Provide the [x, y] coordinate of the cell's center where the given text is located.  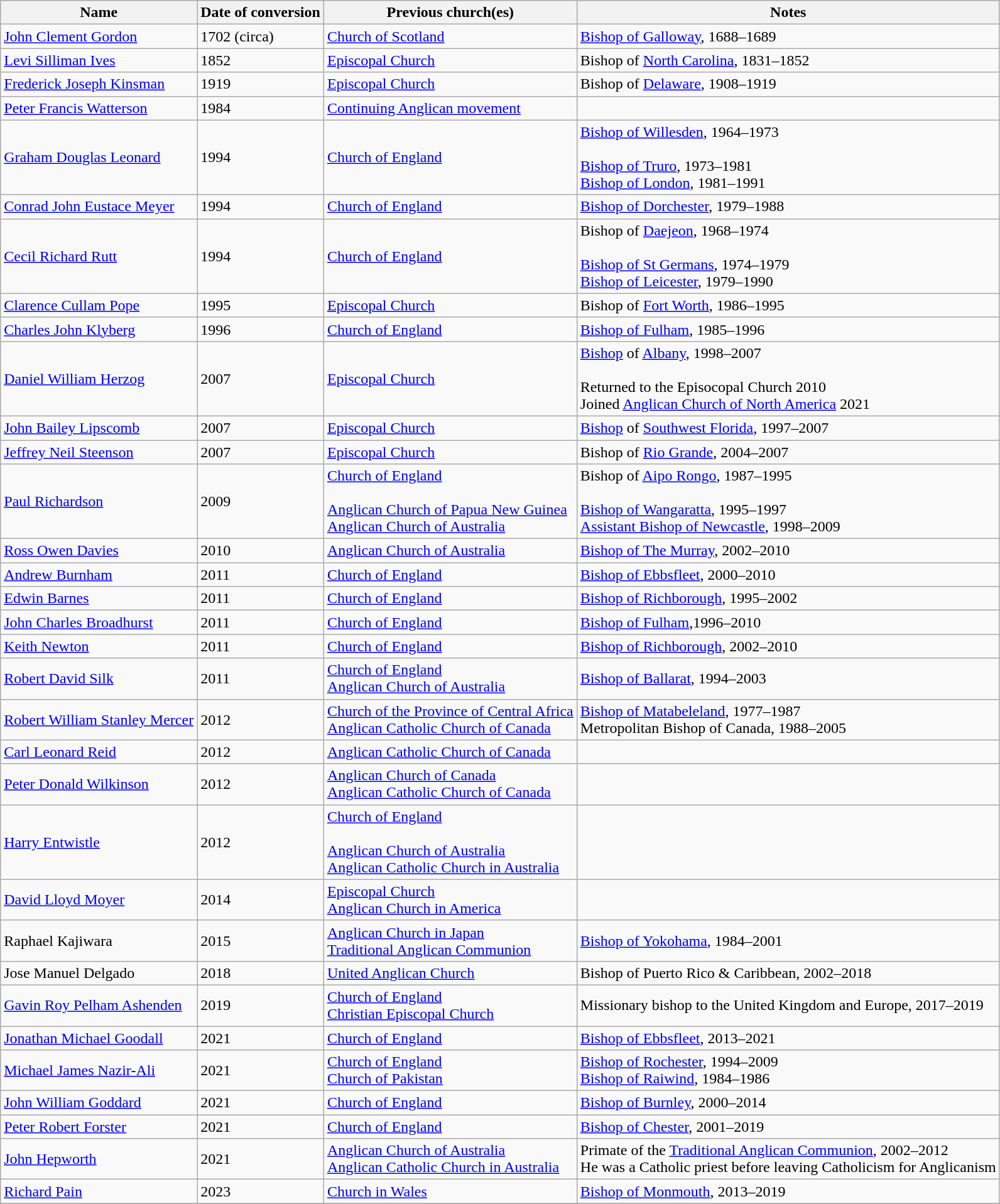
1702 (circa) [261, 36]
Church of EnglandAnglican Church of Australia [450, 678]
Anglican Church in JapanTraditional Anglican Communion [450, 941]
Notes [788, 13]
Bishop of The Murray, 2002–2010 [788, 551]
Bishop of Fort Worth, 1986–1995 [788, 305]
Edwin Barnes [99, 599]
Charles John Klyberg [99, 329]
2018 [261, 973]
Bishop of Aipo Rongo, 1987–1995Bishop of Wangaratta, 1995–1997 Assistant Bishop of Newcastle, 1998–2009 [788, 501]
1852 [261, 60]
Bishop of Ebbsfleet, 2000–2010 [788, 575]
Continuing Anglican movement [450, 108]
Michael James Nazir-Ali [99, 1070]
Peter Francis Watterson [99, 108]
Church of the Province of Central AfricaAnglican Catholic Church of Canada [450, 720]
John Clement Gordon [99, 36]
Church of EnglandChristian Episcopal Church [450, 1005]
Paul Richardson [99, 501]
Bishop of Chester, 2001–2019 [788, 1127]
Church of EnglandAnglican Church of Papua New Guinea Anglican Church of Australia [450, 501]
Bishop of Daejeon, 1968–1974Bishop of St Germans, 1974–1979 Bishop of Leicester, 1979–1990 [788, 256]
Jonathan Michael Goodall [99, 1038]
Anglican Church of AustraliaAnglican Catholic Church in Australia [450, 1159]
Primate of the Traditional Anglican Communion, 2002–2012He was a Catholic priest before leaving Catholicism for Anglicanism [788, 1159]
Bishop of Monmouth, 2013–2019 [788, 1191]
1919 [261, 84]
Bishop of Ballarat, 1994–2003 [788, 678]
Church of England Anglican Church of Australia Anglican Catholic Church in Australia [450, 842]
Frederick Joseph Kinsman [99, 84]
Robert David Silk [99, 678]
David Lloyd Moyer [99, 899]
2023 [261, 1191]
Bishop of Delaware, 1908–1919 [788, 84]
2014 [261, 899]
Date of conversion [261, 13]
Church of Scotland [450, 36]
Jeffrey Neil Steenson [99, 452]
Bishop of Richborough, 1995–2002 [788, 599]
2010 [261, 551]
Previous church(es) [450, 13]
Missionary bishop to the United Kingdom and Europe, 2017–2019 [788, 1005]
Anglican Church of Australia [450, 551]
Bishop of Puerto Rico & Caribbean, 2002–2018 [788, 973]
Andrew Burnham [99, 575]
2019 [261, 1005]
Bishop of Rochester, 1994–2009Bishop of Raiwind, 1984–1986 [788, 1070]
Bishop of Richborough, 2002–2010 [788, 646]
Peter Donald Wilkinson [99, 784]
Bishop of Rio Grande, 2004–2007 [788, 452]
John Bailey Lipscomb [99, 428]
Bishop of Burnley, 2000–2014 [788, 1103]
Bishop of Willesden, 1964–1973Bishop of Truro, 1973–1981 Bishop of London, 1981–1991 [788, 157]
Carl Leonard Reid [99, 752]
1995 [261, 305]
2015 [261, 941]
Cecil Richard Rutt [99, 256]
Keith Newton [99, 646]
Peter Robert Forster [99, 1127]
Gavin Roy Pelham Ashenden [99, 1005]
Richard Pain [99, 1191]
Bishop of North Carolina, 1831–1852 [788, 60]
Church of EnglandChurch of Pakistan [450, 1070]
Bishop of Albany, 1998–2007Returned to the Episocopal Church 2010 Joined Anglican Church of North America 2021 [788, 378]
Raphael Kajiwara [99, 941]
John Charles Broadhurst [99, 622]
Ross Owen Davies [99, 551]
Anglican Church of CanadaAnglican Catholic Church of Canada [450, 784]
Levi Silliman Ives [99, 60]
Jose Manuel Delgado [99, 973]
Episcopal ChurchAnglican Church in America [450, 899]
United Anglican Church [450, 973]
2009 [261, 501]
Bishop of Galloway, 1688–1689 [788, 36]
Bishop of Fulham,1996–2010 [788, 622]
Bishop of Yokohama, 1984–2001 [788, 941]
1984 [261, 108]
1996 [261, 329]
Conrad John Eustace Meyer [99, 207]
Graham Douglas Leonard [99, 157]
Clarence Cullam Pope [99, 305]
Name [99, 13]
Anglican Catholic Church of Canada [450, 752]
John Hepworth [99, 1159]
Bishop of Dorchester, 1979–1988 [788, 207]
Bishop of Ebbsfleet, 2013–2021 [788, 1038]
Bishop of Matabeleland, 1977–1987Metropolitan Bishop of Canada, 1988–2005 [788, 720]
Church in Wales [450, 1191]
Daniel William Herzog [99, 378]
John William Goddard [99, 1103]
Bishop of Fulham, 1985–1996 [788, 329]
Harry Entwistle [99, 842]
Bishop of Southwest Florida, 1997–2007 [788, 428]
Robert William Stanley Mercer [99, 720]
